Determine the [X, Y] coordinate at the center of the cell enclosing the given text.  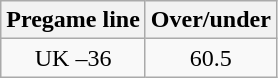
Over/under [210, 20]
Pregame line [74, 20]
UK –36 [74, 58]
60.5 [210, 58]
